Determine the (X, Y) coordinate at the center of the cell enclosing the given text.  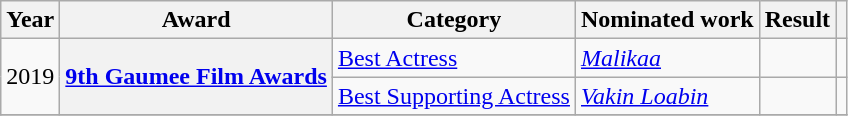
Result (797, 20)
Award (196, 20)
2019 (30, 77)
Year (30, 20)
Best Supporting Actress (454, 96)
Nominated work (667, 20)
Best Actress (454, 58)
Malikaa (667, 58)
Vakin Loabin (667, 96)
9th Gaumee Film Awards (196, 77)
Category (454, 20)
